For the text-containing cell, return its midpoint in [x, y] coordinate format. 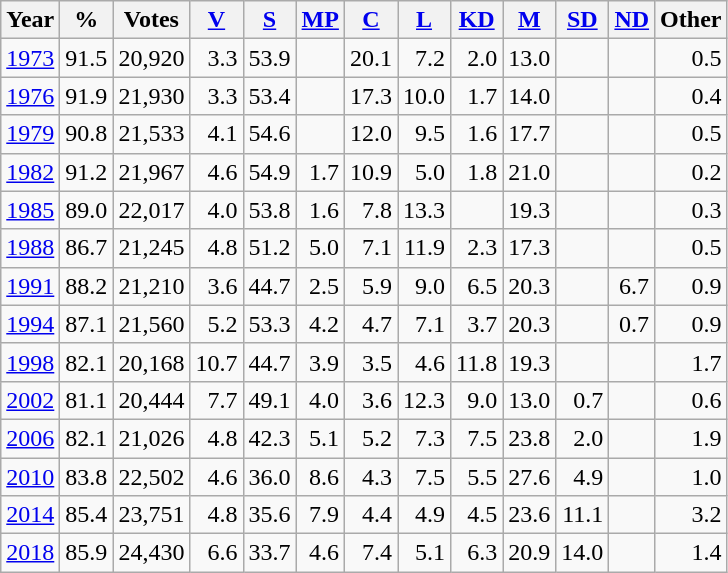
7.4 [370, 553]
22,017 [152, 210]
11.8 [477, 362]
21,210 [152, 286]
90.8 [86, 134]
1979 [30, 134]
17.7 [530, 134]
4.2 [320, 324]
2006 [30, 438]
23,751 [152, 515]
33.7 [270, 553]
Other [691, 20]
7.7 [216, 400]
21,560 [152, 324]
21.0 [530, 172]
85.4 [86, 515]
1982 [30, 172]
21,026 [152, 438]
1988 [30, 248]
6.6 [216, 553]
1973 [30, 58]
% [86, 20]
2.5 [320, 286]
3.7 [477, 324]
42.3 [270, 438]
MP [320, 20]
91.5 [86, 58]
81.1 [86, 400]
M [530, 20]
20.1 [370, 58]
8.6 [320, 477]
10.0 [424, 96]
7.3 [424, 438]
12.0 [370, 134]
V [216, 20]
1.8 [477, 172]
89.0 [86, 210]
1998 [30, 362]
51.2 [270, 248]
36.0 [270, 477]
20,920 [152, 58]
83.8 [86, 477]
0.2 [691, 172]
20.9 [530, 553]
23.6 [530, 515]
S [270, 20]
22,502 [152, 477]
4.1 [216, 134]
53.4 [270, 96]
3.5 [370, 362]
53.3 [270, 324]
21,245 [152, 248]
6.7 [632, 286]
91.2 [86, 172]
1985 [30, 210]
4.3 [370, 477]
2.3 [477, 248]
4.4 [370, 515]
5.5 [477, 477]
1994 [30, 324]
10.9 [370, 172]
85.9 [86, 553]
20,444 [152, 400]
KD [477, 20]
1.0 [691, 477]
27.6 [530, 477]
Votes [152, 20]
1976 [30, 96]
7.8 [370, 210]
2010 [30, 477]
9.5 [424, 134]
ND [632, 20]
23.8 [530, 438]
24,430 [152, 553]
L [424, 20]
7.2 [424, 58]
0.3 [691, 210]
10.7 [216, 362]
87.1 [86, 324]
2018 [30, 553]
53.9 [270, 58]
5.9 [370, 286]
C [370, 20]
11.9 [424, 248]
88.2 [86, 286]
Year [30, 20]
54.6 [270, 134]
21,533 [152, 134]
21,930 [152, 96]
4.7 [370, 324]
0.6 [691, 400]
13.3 [424, 210]
21,967 [152, 172]
86.7 [86, 248]
0.4 [691, 96]
2014 [30, 515]
1.9 [691, 438]
20,168 [152, 362]
91.9 [86, 96]
3.9 [320, 362]
49.1 [270, 400]
7.9 [320, 515]
2002 [30, 400]
12.3 [424, 400]
1.4 [691, 553]
SD [582, 20]
54.9 [270, 172]
1991 [30, 286]
35.6 [270, 515]
6.3 [477, 553]
3.2 [691, 515]
53.8 [270, 210]
6.5 [477, 286]
11.1 [582, 515]
4.5 [477, 515]
